Detect which cell encompasses the target text, then output its (x, y) center coordinate. 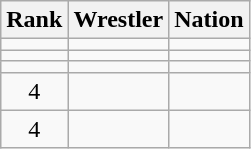
Nation (209, 20)
Rank (34, 20)
Wrestler (118, 20)
